For the text-containing cell, return its midpoint in (x, y) coordinate format. 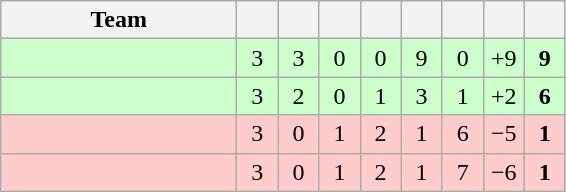
−6 (504, 172)
+2 (504, 96)
+9 (504, 58)
Team (119, 20)
7 (462, 172)
−5 (504, 134)
